Pinpoint the cell where the given text exists, returning its [x, y] midpoint coordinate. 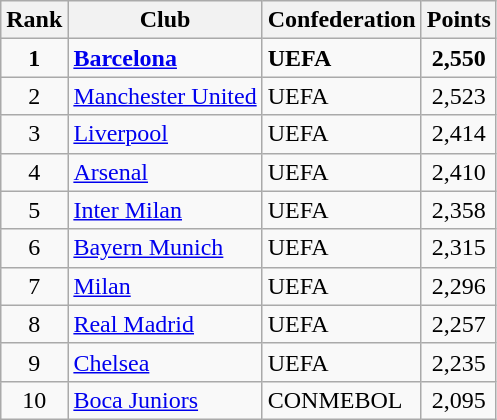
CONMEBOL [342, 400]
2,358 [458, 210]
Bayern Munich [165, 248]
2,523 [458, 96]
Barcelona [165, 58]
Rank [34, 20]
Boca Juniors [165, 400]
Manchester United [165, 96]
2,414 [458, 134]
7 [34, 286]
2,095 [458, 400]
Arsenal [165, 172]
Points [458, 20]
4 [34, 172]
2,315 [458, 248]
1 [34, 58]
Club [165, 20]
2,410 [458, 172]
Milan [165, 286]
3 [34, 134]
10 [34, 400]
Confederation [342, 20]
2 [34, 96]
8 [34, 324]
2,257 [458, 324]
2,550 [458, 58]
2,296 [458, 286]
Inter Milan [165, 210]
5 [34, 210]
Real Madrid [165, 324]
Chelsea [165, 362]
9 [34, 362]
Liverpool [165, 134]
2,235 [458, 362]
6 [34, 248]
